Extract the (x, y) coordinate from the center of the cell holding the provided text.  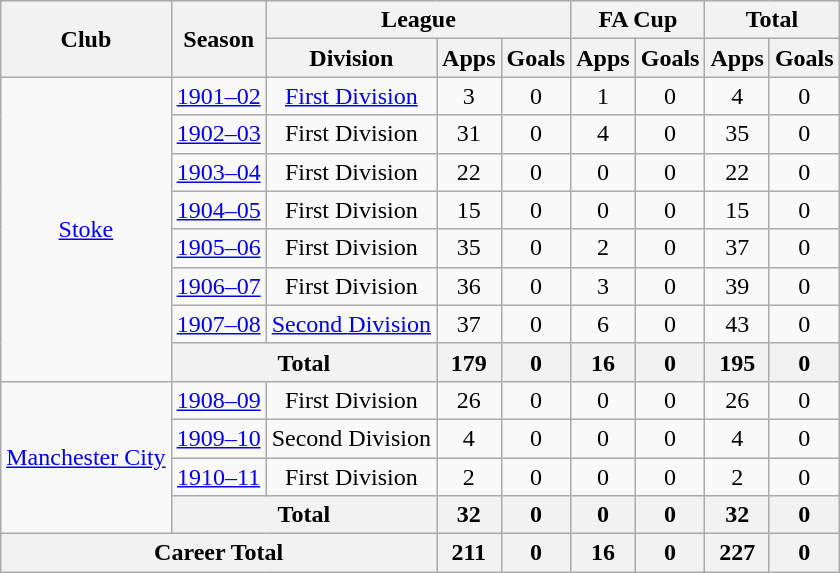
1908–09 (218, 400)
227 (737, 553)
Career Total (219, 553)
1902–03 (218, 134)
1901–02 (218, 96)
1905–06 (218, 248)
Stoke (86, 229)
1 (603, 96)
1903–04 (218, 172)
39 (737, 286)
Manchester City (86, 457)
1904–05 (218, 210)
31 (469, 134)
179 (469, 362)
League (418, 20)
195 (737, 362)
36 (469, 286)
Club (86, 39)
1910–11 (218, 477)
6 (603, 324)
43 (737, 324)
211 (469, 553)
Season (218, 39)
1907–08 (218, 324)
Division (351, 58)
1909–10 (218, 438)
FA Cup (638, 20)
1906–07 (218, 286)
